Determine the (x, y) coordinate at the center of the cell enclosing the given text.  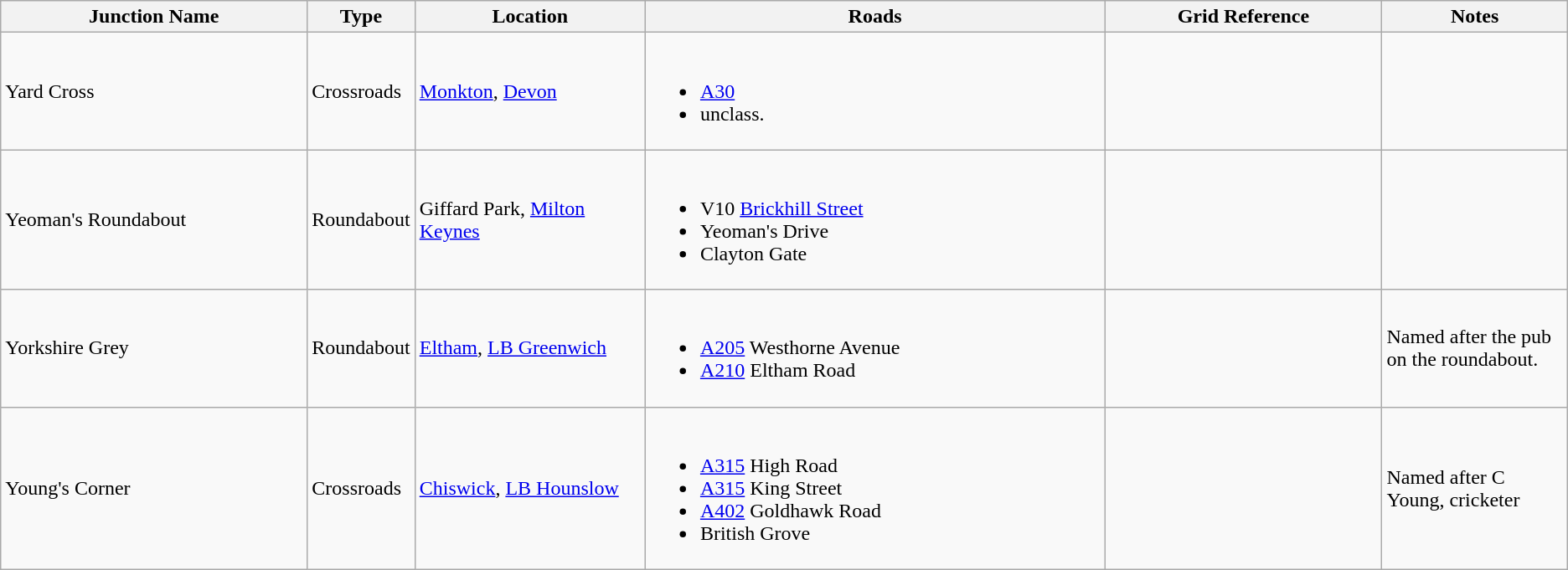
Chiswick, LB Hounslow (529, 488)
Giffard Park, Milton Keynes (529, 219)
Location (529, 17)
A205 Westhorne AvenueA210 Eltham Road (874, 348)
V10 Brickhill StreetYeoman's DriveClayton Gate (874, 219)
Named after C Young, cricketer (1474, 488)
A30unclass. (874, 91)
Named after the pub on the roundabout. (1474, 348)
Yorkshire Grey (154, 348)
Type (361, 17)
Roads (874, 17)
Notes (1474, 17)
A315 High RoadA315 King StreetA402 Goldhawk RoadBritish Grove (874, 488)
Young's Corner (154, 488)
Yard Cross (154, 91)
Eltham, LB Greenwich (529, 348)
Monkton, Devon (529, 91)
Junction Name (154, 17)
Yeoman's Roundabout (154, 219)
Grid Reference (1243, 17)
